Provide the (x, y) coordinate of the cell's center where the given text is located.  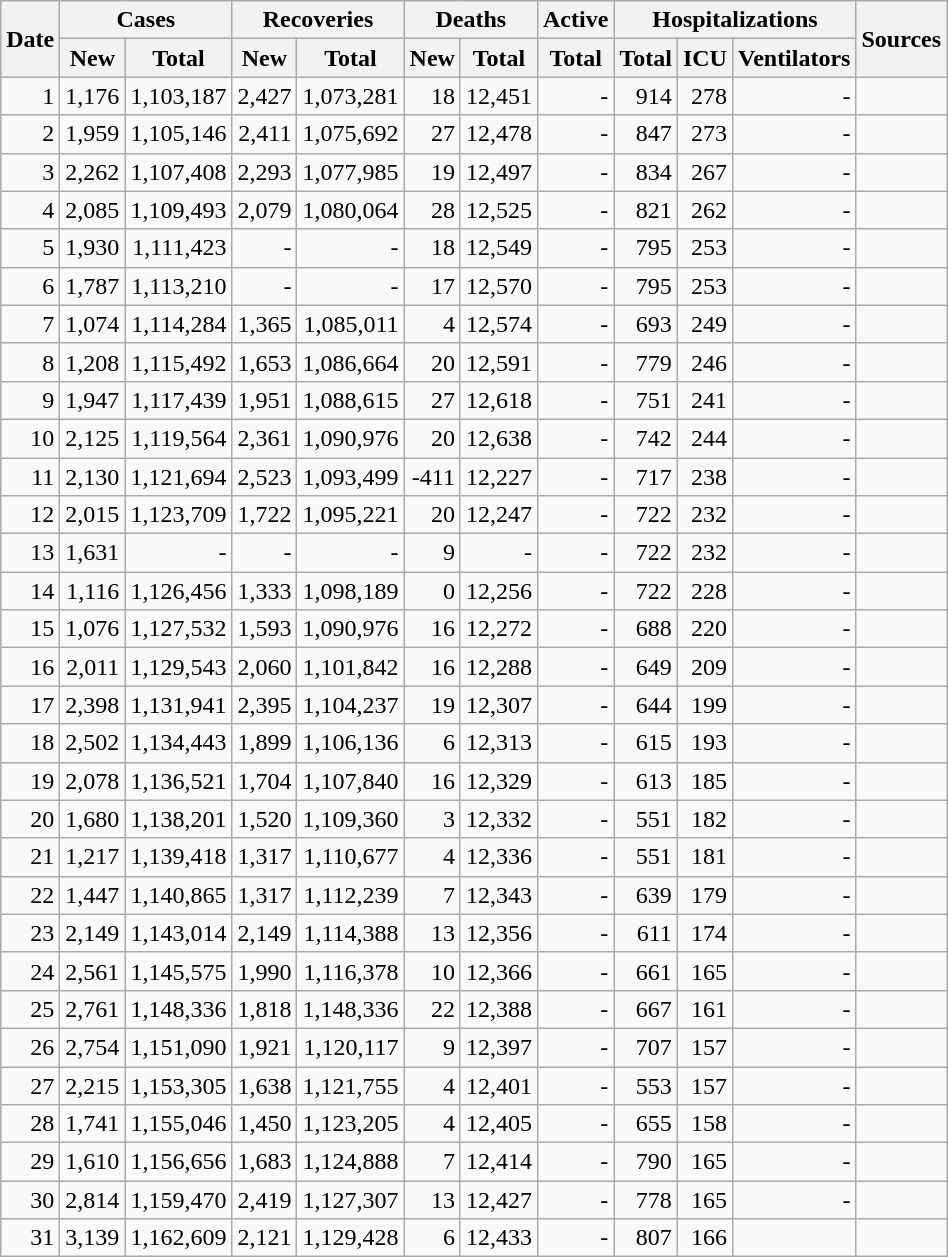
12,313 (498, 743)
707 (646, 1047)
1,704 (264, 781)
2,561 (92, 971)
2,395 (264, 705)
1,930 (92, 248)
667 (646, 1009)
1,365 (264, 324)
1,116,378 (350, 971)
181 (704, 857)
1,074 (92, 324)
14 (30, 591)
693 (646, 324)
174 (704, 933)
807 (646, 1238)
Ventilators (794, 58)
12 (30, 515)
1,114,284 (178, 324)
12,329 (498, 781)
779 (646, 362)
1,610 (92, 1162)
12,478 (498, 134)
12,388 (498, 1009)
1,120,117 (350, 1047)
847 (646, 134)
1,450 (264, 1124)
1,073,281 (350, 96)
1,129,543 (178, 667)
1,112,239 (350, 895)
914 (646, 96)
158 (704, 1124)
1,095,221 (350, 515)
1,136,521 (178, 781)
2,814 (92, 1200)
1,140,865 (178, 895)
1,990 (264, 971)
12,356 (498, 933)
Hospitalizations (735, 20)
613 (646, 781)
2,060 (264, 667)
1,119,564 (178, 438)
661 (646, 971)
1,680 (92, 819)
2,419 (264, 1200)
2,361 (264, 438)
1,104,237 (350, 705)
1,116 (92, 591)
12,272 (498, 629)
553 (646, 1085)
644 (646, 705)
2,398 (92, 705)
5 (30, 248)
209 (704, 667)
30 (30, 1200)
2,754 (92, 1047)
1,593 (264, 629)
Recoveries (318, 20)
2,262 (92, 172)
1,520 (264, 819)
25 (30, 1009)
1,109,493 (178, 210)
1,143,014 (178, 933)
1,631 (92, 553)
199 (704, 705)
12,427 (498, 1200)
31 (30, 1238)
1,107,840 (350, 781)
12,414 (498, 1162)
278 (704, 96)
2,215 (92, 1085)
1,124,888 (350, 1162)
8 (30, 362)
1,086,664 (350, 362)
1,155,046 (178, 1124)
2 (30, 134)
3,139 (92, 1238)
12,525 (498, 210)
1,787 (92, 286)
241 (704, 400)
1,899 (264, 743)
1,959 (92, 134)
29 (30, 1162)
1,110,677 (350, 857)
11 (30, 477)
2,011 (92, 667)
2,293 (264, 172)
12,307 (498, 705)
611 (646, 933)
1,123,205 (350, 1124)
2,079 (264, 210)
246 (704, 362)
1,085,011 (350, 324)
1,947 (92, 400)
12,227 (498, 477)
1,115,492 (178, 362)
2,130 (92, 477)
12,591 (498, 362)
615 (646, 743)
12,638 (498, 438)
12,247 (498, 515)
639 (646, 895)
1,121,694 (178, 477)
12,256 (498, 591)
12,401 (498, 1085)
2,761 (92, 1009)
1,151,090 (178, 1047)
24 (30, 971)
15 (30, 629)
742 (646, 438)
1,818 (264, 1009)
1,105,146 (178, 134)
26 (30, 1047)
1,123,709 (178, 515)
262 (704, 210)
1,107,408 (178, 172)
12,433 (498, 1238)
267 (704, 172)
1,139,418 (178, 857)
182 (704, 819)
12,397 (498, 1047)
249 (704, 324)
1,103,187 (178, 96)
1,333 (264, 591)
161 (704, 1009)
1,111,423 (178, 248)
1,106,136 (350, 743)
238 (704, 477)
688 (646, 629)
1,117,439 (178, 400)
1,951 (264, 400)
1,153,305 (178, 1085)
228 (704, 591)
1,114,388 (350, 933)
1,741 (92, 1124)
2,411 (264, 134)
821 (646, 210)
185 (704, 781)
220 (704, 629)
1,921 (264, 1047)
12,332 (498, 819)
0 (432, 591)
Deaths (470, 20)
193 (704, 743)
1,162,609 (178, 1238)
166 (704, 1238)
1,208 (92, 362)
1,138,201 (178, 819)
1,109,360 (350, 819)
244 (704, 438)
1,156,656 (178, 1162)
1 (30, 96)
2,427 (264, 96)
1,129,428 (350, 1238)
12,366 (498, 971)
778 (646, 1200)
1,638 (264, 1085)
Sources (902, 39)
12,405 (498, 1124)
12,618 (498, 400)
1,101,842 (350, 667)
655 (646, 1124)
-411 (432, 477)
2,125 (92, 438)
1,447 (92, 895)
1,134,443 (178, 743)
649 (646, 667)
1,080,064 (350, 210)
2,523 (264, 477)
12,549 (498, 248)
12,451 (498, 96)
1,113,210 (178, 286)
1,131,941 (178, 705)
1,075,692 (350, 134)
1,088,615 (350, 400)
Date (30, 39)
12,336 (498, 857)
12,497 (498, 172)
751 (646, 400)
2,085 (92, 210)
1,217 (92, 857)
ICU (704, 58)
790 (646, 1162)
23 (30, 933)
2,502 (92, 743)
1,145,575 (178, 971)
1,653 (264, 362)
1,098,189 (350, 591)
1,722 (264, 515)
1,076 (92, 629)
273 (704, 134)
1,176 (92, 96)
Active (575, 20)
12,570 (498, 286)
1,127,532 (178, 629)
179 (704, 895)
2,015 (92, 515)
1,077,985 (350, 172)
2,121 (264, 1238)
717 (646, 477)
1,121,755 (350, 1085)
834 (646, 172)
12,343 (498, 895)
1,126,456 (178, 591)
1,093,499 (350, 477)
21 (30, 857)
12,574 (498, 324)
Cases (146, 20)
1,127,307 (350, 1200)
1,159,470 (178, 1200)
2,078 (92, 781)
1,683 (264, 1162)
12,288 (498, 667)
